Search for the cell housing the specified text and yield its [x, y] center coordinate. 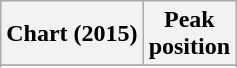
Peakposition [189, 34]
Chart (2015) [72, 34]
